Output the [X, Y] coordinate of the center of the cell containing the given text.  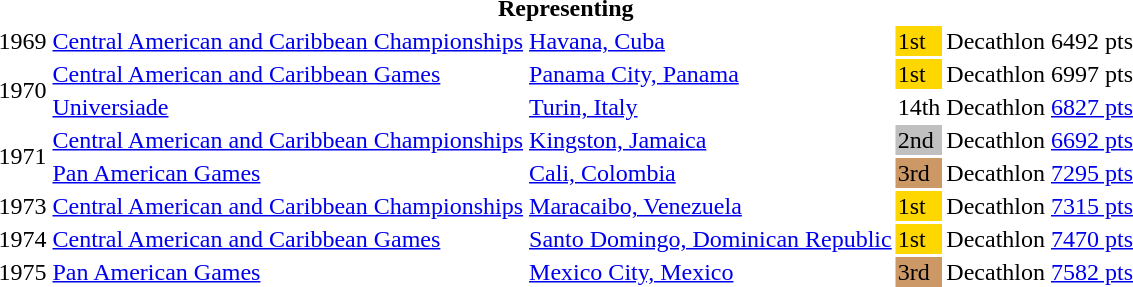
2nd [919, 140]
Santo Domingo, Dominican Republic [711, 239]
Havana, Cuba [711, 41]
Mexico City, Mexico [711, 272]
Turin, Italy [711, 107]
Kingston, Jamaica [711, 140]
Cali, Colombia [711, 173]
Universiade [288, 107]
Panama City, Panama [711, 74]
Maracaibo, Venezuela [711, 206]
14th [919, 107]
